Determine the (x, y) coordinate at the center of the cell enclosing the given text.  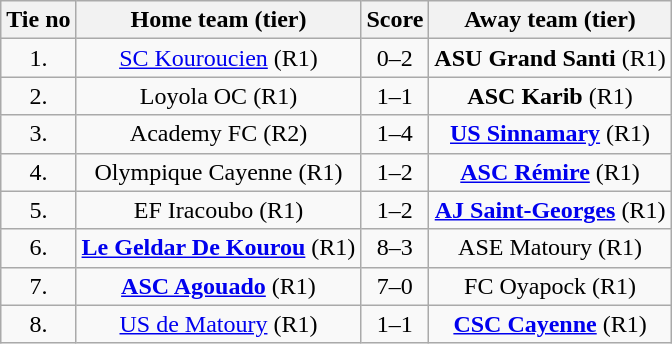
Score (395, 20)
Home team (tier) (218, 20)
3. (38, 134)
US Sinnamary (R1) (550, 134)
EF Iracoubo (R1) (218, 210)
8. (38, 324)
7–0 (395, 286)
Olympique Cayenne (R1) (218, 172)
ASC Karib (R1) (550, 96)
ASC Rémire (R1) (550, 172)
1. (38, 58)
5. (38, 210)
Tie no (38, 20)
ASU Grand Santi (R1) (550, 58)
SC Kouroucien (R1) (218, 58)
AJ Saint-Georges (R1) (550, 210)
CSC Cayenne (R1) (550, 324)
Loyola OC (R1) (218, 96)
7. (38, 286)
ASE Matoury (R1) (550, 248)
2. (38, 96)
1–4 (395, 134)
4. (38, 172)
FC Oyapock (R1) (550, 286)
Away team (tier) (550, 20)
Academy FC (R2) (218, 134)
Le Geldar De Kourou (R1) (218, 248)
8–3 (395, 248)
6. (38, 248)
0–2 (395, 58)
ASC Agouado (R1) (218, 286)
US de Matoury (R1) (218, 324)
